Find where the given text appears and provide that cell's center as (x, y) coordinate. 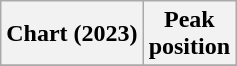
Chart (2023) (72, 34)
Peakposition (189, 34)
